Locate the cell with the specified text and output its (x, y) center coordinate. 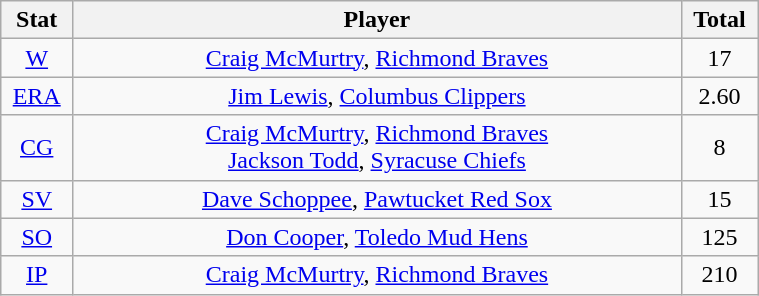
Stat (37, 20)
125 (719, 237)
Dave Schoppee, Pawtucket Red Sox (378, 199)
IP (37, 275)
210 (719, 275)
Craig McMurtry, Richmond Braves Jackson Todd, Syracuse Chiefs (378, 148)
W (37, 58)
Player (378, 20)
Don Cooper, Toledo Mud Hens (378, 237)
8 (719, 148)
15 (719, 199)
Jim Lewis, Columbus Clippers (378, 96)
CG (37, 148)
SO (37, 237)
2.60 (719, 96)
17 (719, 58)
SV (37, 199)
Total (719, 20)
ERA (37, 96)
